Scan for the cell matching the given text and deliver its (x, y) coordinate at center. 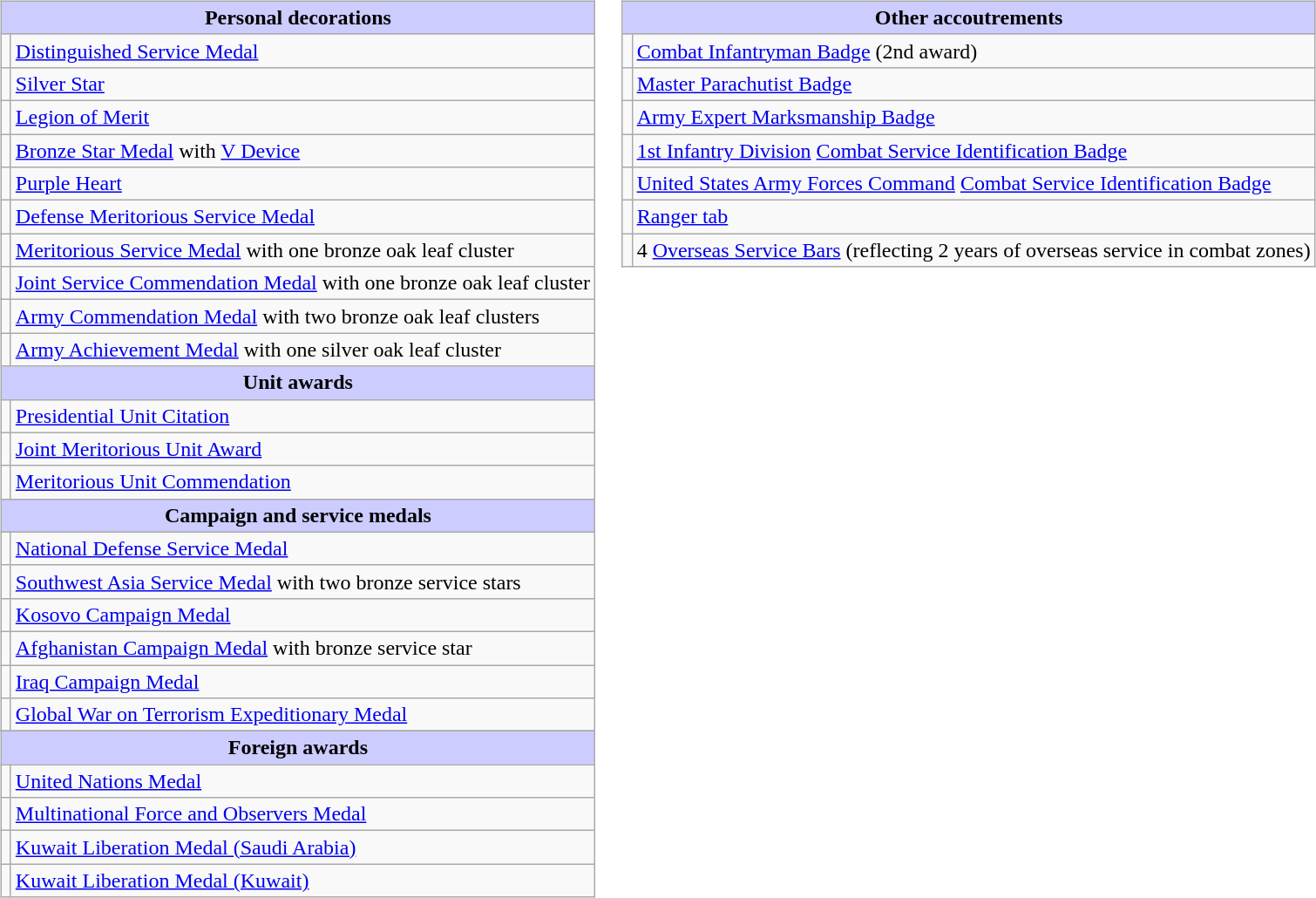
Campaign and service medals (298, 515)
Legion of Merit (302, 117)
Meritorious Unit Commendation (302, 482)
Unit awards (298, 383)
1st Infantry Division Combat Service Identification Badge (973, 151)
Kosovo Campaign Medal (302, 615)
Army Achievement Medal with one silver oak leaf cluster (302, 350)
Ranger tab (973, 217)
Purple Heart (302, 184)
Other accoutrements (969, 17)
Joint Service Commendation Medal with one bronze oak leaf cluster (302, 283)
United Nations Medal (302, 781)
National Defense Service Medal (302, 548)
Silver Star (302, 84)
Global War on Terrorism Expeditionary Medal (302, 715)
Kuwait Liberation Medal (Saudi Arabia) (302, 847)
Army Commendation Medal with two bronze oak leaf clusters (302, 316)
Master Parachutist Badge (973, 84)
Personal decorations (298, 17)
Foreign awards (298, 748)
Bronze Star Medal with V Device (302, 151)
Army Expert Marksmanship Badge (973, 117)
Afghanistan Campaign Medal with bronze service star (302, 648)
Meritorious Service Medal with one bronze oak leaf cluster (302, 250)
Multinational Force and Observers Medal (302, 814)
Presidential Unit Citation (302, 416)
Distinguished Service Medal (302, 51)
Defense Meritorious Service Medal (302, 217)
4 Overseas Service Bars (reflecting 2 years of overseas service in combat zones) (973, 250)
Combat Infantryman Badge (2nd award) (973, 51)
United States Army Forces Command Combat Service Identification Badge (973, 184)
Iraq Campaign Medal (302, 681)
Joint Meritorious Unit Award (302, 449)
Kuwait Liberation Medal (Kuwait) (302, 881)
Southwest Asia Service Medal with two bronze service stars (302, 582)
